Capture the cell that displays the provided text and extract its [x, y] central coordinate. 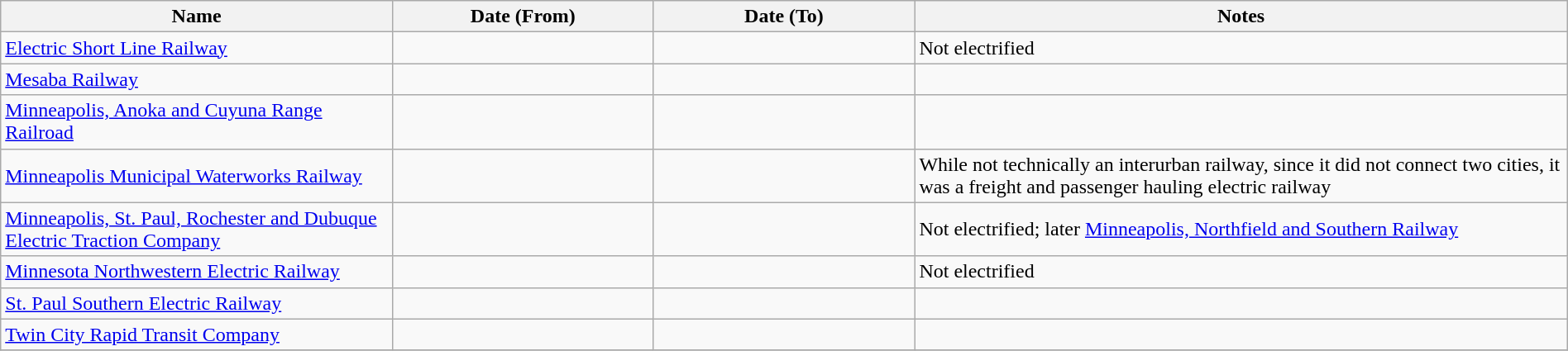
Not electrified; later Minneapolis, Northfield and Southern Railway [1241, 230]
Mesaba Railway [197, 79]
Electric Short Line Railway [197, 48]
Minneapolis, St. Paul, Rochester and Dubuque Electric Traction Company [197, 230]
Notes [1241, 17]
Name [197, 17]
Minnesota Northwestern Electric Railway [197, 272]
Minneapolis, Anoka and Cuyuna Range Railroad [197, 122]
Date (To) [784, 17]
Twin City Rapid Transit Company [197, 334]
St. Paul Southern Electric Railway [197, 303]
While not technically an interurban railway, since it did not connect two cities, it was a freight and passenger hauling electric railway [1241, 175]
Minneapolis Municipal Waterworks Railway [197, 175]
Date (From) [523, 17]
